From the cell containing the given text, extract its center point as (x, y) coordinate. 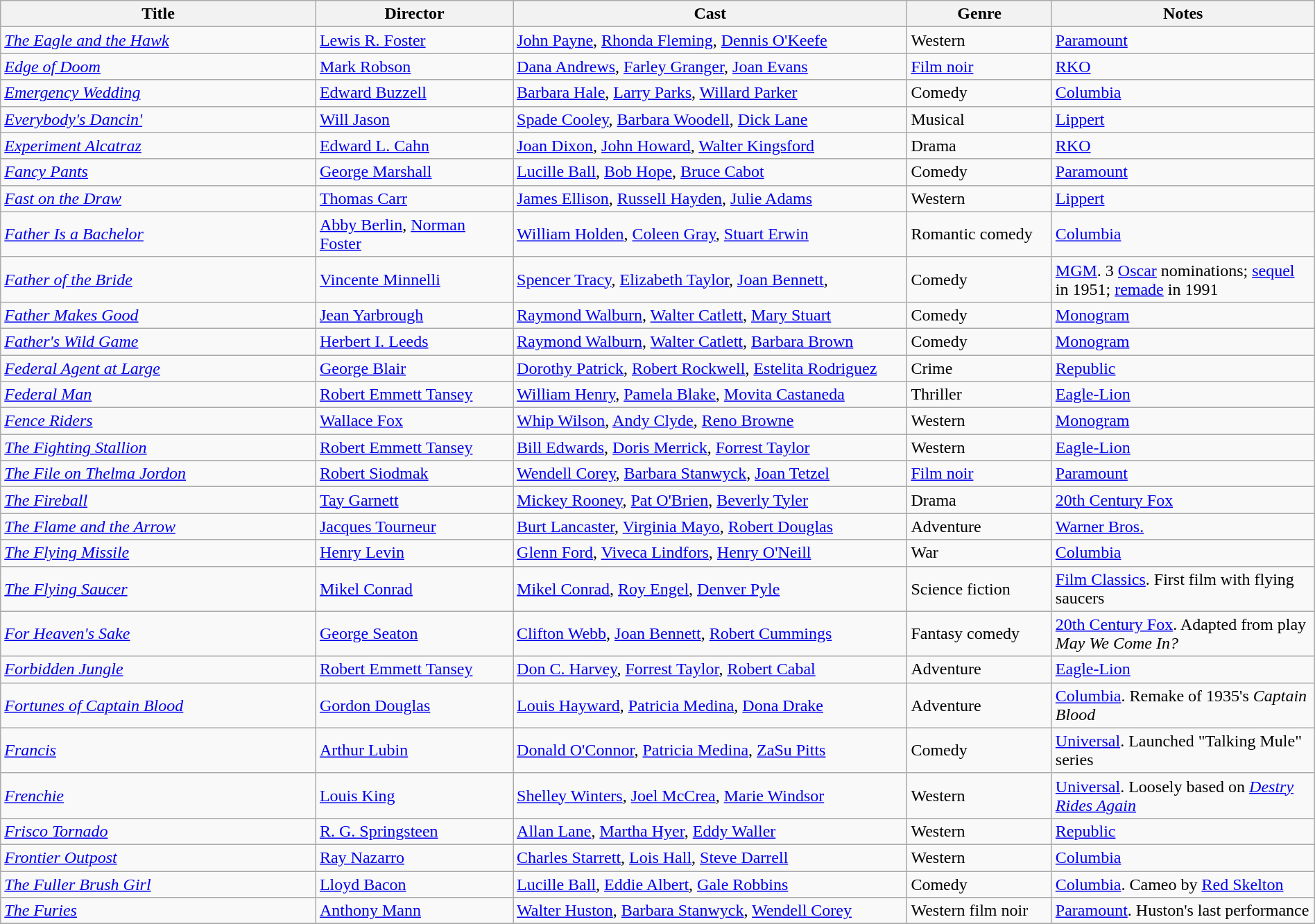
Fantasy comedy (979, 634)
Science fiction (979, 588)
20th Century Fox (1183, 500)
Gordon Douglas (414, 705)
Notes (1183, 14)
Emergency Wedding (158, 93)
Father's Wild Game (158, 341)
Universal. Launched "Talking Mule" series (1183, 751)
The Flying Saucer (158, 588)
John Payne, Rhonda Fleming, Dennis O'Keefe (710, 40)
George Blair (414, 368)
Universal. Loosely based on Destry Rides Again (1183, 795)
Thriller (979, 395)
Father of the Bride (158, 279)
Columbia. Cameo by Red Skelton (1183, 884)
Frisco Tornado (158, 831)
Mickey Rooney, Pat O'Brien, Beverly Tyler (710, 500)
Mikel Conrad (414, 588)
The Fireball (158, 500)
Warner Bros. (1183, 527)
Wallace Fox (414, 421)
Allan Lane, Martha Hyer, Eddy Waller (710, 831)
Louis King (414, 795)
Fancy Pants (158, 172)
Dana Andrews, Farley Granger, Joan Evans (710, 67)
Dorothy Patrick, Robert Rockwell, Estelita Rodriguez (710, 368)
Barbara Hale, Larry Parks, Willard Parker (710, 93)
Henry Levin (414, 553)
Edge of Doom (158, 67)
Vincente Minnelli (414, 279)
Genre (979, 14)
Lucille Ball, Bob Hope, Bruce Cabot (710, 172)
Raymond Walburn, Walter Catlett, Barbara Brown (710, 341)
Whip Wilson, Andy Clyde, Reno Browne (710, 421)
Burt Lancaster, Virginia Mayo, Robert Douglas (710, 527)
Ray Nazarro (414, 857)
R. G. Springsteen (414, 831)
Fast on the Draw (158, 198)
Romantic comedy (979, 234)
Jacques Tourneur (414, 527)
Everybody's Dancin' (158, 119)
Joan Dixon, John Howard, Walter Kingsford (710, 146)
Lucille Ball, Eddie Albert, Gale Robbins (710, 884)
Jean Yarbrough (414, 315)
Musical (979, 119)
Glenn Ford, Viveca Lindfors, Henry O'Neill (710, 553)
George Marshall (414, 172)
Arthur Lubin (414, 751)
Forbidden Jungle (158, 669)
Frenchie (158, 795)
Abby Berlin, Norman Foster (414, 234)
Wendell Corey, Barbara Stanwyck, Joan Tetzel (710, 474)
Bill Edwards, Doris Merrick, Forrest Taylor (710, 447)
Mikel Conrad, Roy Engel, Denver Pyle (710, 588)
The Fighting Stallion (158, 447)
Fortunes of Captain Blood (158, 705)
Will Jason (414, 119)
Donald O'Connor, Patricia Medina, ZaSu Pitts (710, 751)
George Seaton (414, 634)
The Fuller Brush Girl (158, 884)
Mark Robson (414, 67)
Spade Cooley, Barbara Woodell, Dick Lane (710, 119)
Paramount. Huston's last performance (1183, 911)
Lewis R. Foster (414, 40)
Frontier Outpost (158, 857)
Tay Garnett (414, 500)
Columbia. Remake of 1935's Captain Blood (1183, 705)
William Holden, Coleen Gray, Stuart Erwin (710, 234)
Cast (710, 14)
War (979, 553)
The Flying Missile (158, 553)
Western film noir (979, 911)
Federal Agent at Large (158, 368)
Clifton Webb, Joan Bennett, Robert Cummings (710, 634)
Anthony Mann (414, 911)
The File on Thelma Jordon (158, 474)
Fence Riders (158, 421)
The Furies (158, 911)
Francis (158, 751)
Charles Starrett, Lois Hall, Steve Darrell (710, 857)
For Heaven's Sake (158, 634)
William Henry, Pamela Blake, Movita Castaneda (710, 395)
Edward Buzzell (414, 93)
Spencer Tracy, Elizabeth Taylor, Joan Bennett, (710, 279)
The Eagle and the Hawk (158, 40)
Walter Huston, Barbara Stanwyck, Wendell Corey (710, 911)
Experiment Alcatraz (158, 146)
Father Is a Bachelor (158, 234)
Raymond Walburn, Walter Catlett, Mary Stuart (710, 315)
Director (414, 14)
Herbert I. Leeds (414, 341)
Thomas Carr (414, 198)
Crime (979, 368)
MGM. 3 Oscar nominations; sequel in 1951; remade in 1991 (1183, 279)
Robert Siodmak (414, 474)
Father Makes Good (158, 315)
James Ellison, Russell Hayden, Julie Adams (710, 198)
20th Century Fox. Adapted from play May We Come In? (1183, 634)
Film Classics. First film with flying saucers (1183, 588)
Louis Hayward, Patricia Medina, Dona Drake (710, 705)
Don C. Harvey, Forrest Taylor, Robert Cabal (710, 669)
Federal Man (158, 395)
Shelley Winters, Joel McCrea, Marie Windsor (710, 795)
The Flame and the Arrow (158, 527)
Lloyd Bacon (414, 884)
Title (158, 14)
Edward L. Cahn (414, 146)
